Return [x, y] of the center of cell containing provided text 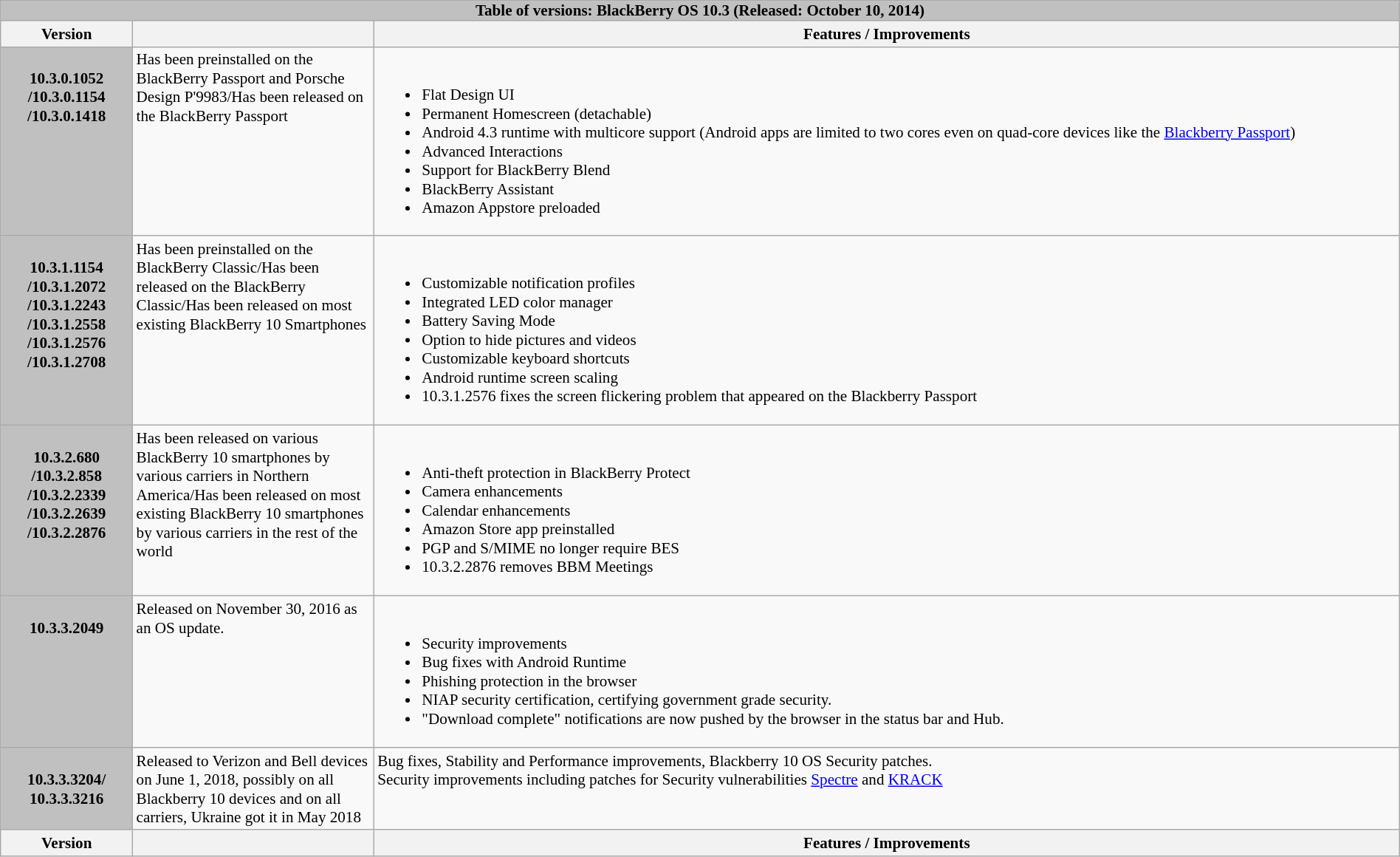
10.3.0.1052/10.3.0.1154/10.3.0.1418 [66, 141]
Has been preinstalled on the BlackBerry Passport and Porsche Design P'9983/Has been released on the BlackBerry Passport [254, 141]
10.3.3.3204/10.3.3.3216 [66, 788]
Released to Verizon and Bell devices on June 1, 2018, possibly on all Blackberry 10 devices and on all carriers, Ukraine got it in May 2018 [254, 788]
10.3.1.1154/10.3.1.2072/10.3.1.2243/10.3.1.2558/10.3.1.2576/10.3.1.2708 [66, 330]
Table of versions: BlackBerry OS 10.3 (Released: October 10, 2014) [700, 10]
10.3.2.680/10.3.2.858/10.3.2.2339/10.3.2.2639/10.3.2.2876 [66, 511]
Released on November 30, 2016 as an OS update. [254, 671]
10.3.3.2049 [66, 671]
